Return the (X, Y) coordinate for the center point of the cell that contains the specified text.  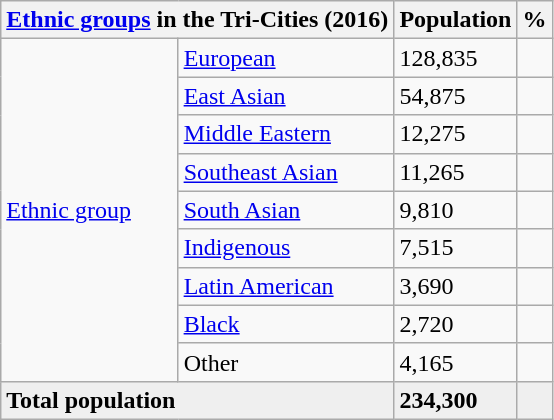
128,835 (456, 58)
South Asian (286, 210)
11,265 (456, 172)
4,165 (456, 362)
Indigenous (286, 248)
9,810 (456, 210)
European (286, 58)
East Asian (286, 96)
7,515 (456, 248)
Ethnic group (90, 210)
% (534, 20)
12,275 (456, 134)
3,690 (456, 286)
234,300 (456, 400)
Population (456, 20)
Black (286, 324)
Middle Eastern (286, 134)
54,875 (456, 96)
Latin American (286, 286)
Southeast Asian (286, 172)
2,720 (456, 324)
Total population (198, 400)
Ethnic groups in the Tri-Cities (2016) (198, 20)
Other (286, 362)
